Determine the (x, y) coordinate at the center of the cell enclosing the given text.  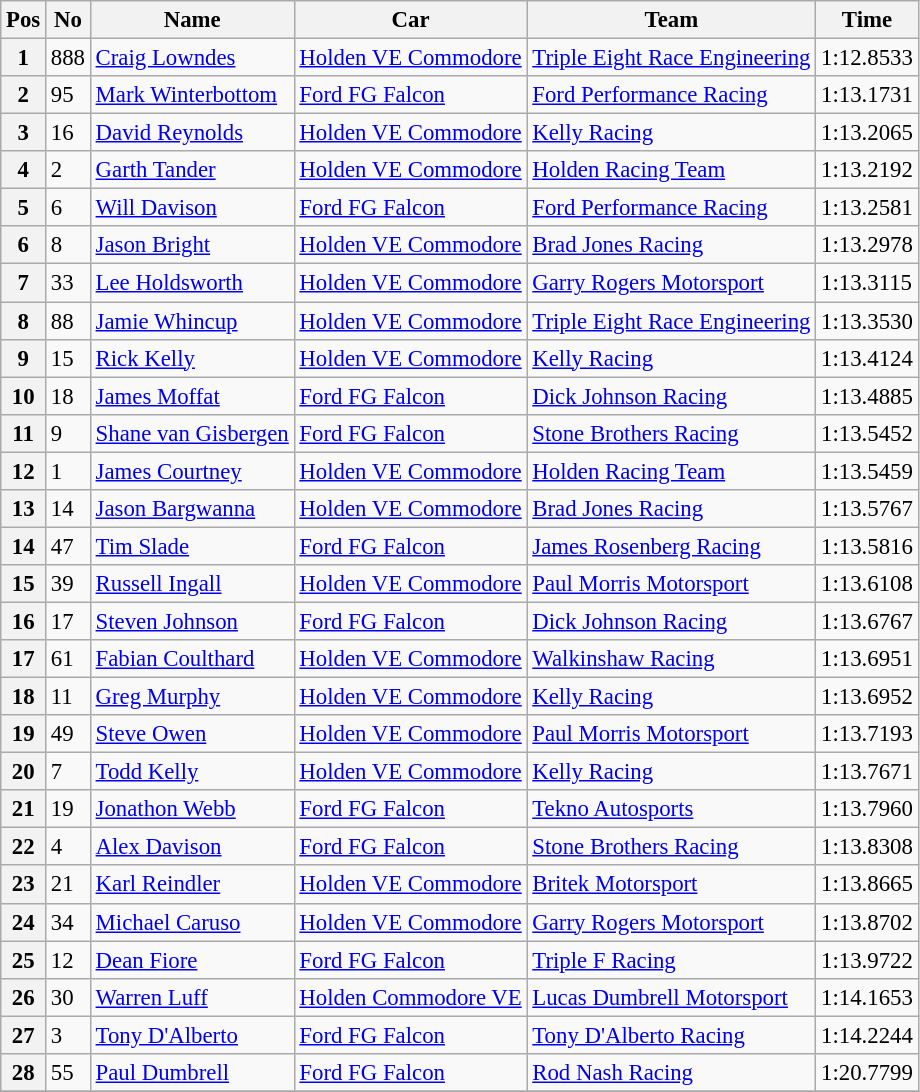
20 (24, 772)
James Rosenberg Racing (672, 546)
13 (24, 509)
Fabian Coulthard (192, 659)
Pos (24, 20)
Time (867, 20)
26 (24, 997)
Michael Caruso (192, 922)
1:13.9722 (867, 960)
Tony D'Alberto Racing (672, 1035)
Walkinshaw Racing (672, 659)
Dean Fiore (192, 960)
1:13.8308 (867, 847)
Jonathon Webb (192, 809)
55 (68, 1073)
1:13.2978 (867, 245)
25 (24, 960)
1:13.2581 (867, 208)
95 (68, 95)
Craig Lowndes (192, 58)
1:13.6952 (867, 697)
1:13.6951 (867, 659)
22 (24, 847)
Paul Dumbrell (192, 1073)
Jason Bright (192, 245)
James Courtney (192, 471)
No (68, 20)
Rick Kelly (192, 358)
Russell Ingall (192, 584)
1:13.4885 (867, 396)
1:13.6108 (867, 584)
Tim Slade (192, 546)
Will Davison (192, 208)
1:13.8665 (867, 885)
Tony D'Alberto (192, 1035)
Steve Owen (192, 734)
1:13.8702 (867, 922)
1:13.5452 (867, 433)
Holden Commodore VE (410, 997)
1:13.3115 (867, 283)
Jamie Whincup (192, 321)
1:13.7671 (867, 772)
Tekno Autosports (672, 809)
27 (24, 1035)
Name (192, 20)
Lee Holdsworth (192, 283)
10 (24, 396)
47 (68, 546)
1:13.5816 (867, 546)
1:14.1653 (867, 997)
23 (24, 885)
39 (68, 584)
James Moffat (192, 396)
5 (24, 208)
Steven Johnson (192, 621)
1:13.5767 (867, 509)
30 (68, 997)
Todd Kelly (192, 772)
1:13.5459 (867, 471)
1:13.4124 (867, 358)
David Reynolds (192, 133)
24 (24, 922)
Jason Bargwanna (192, 509)
Alex Davison (192, 847)
Rod Nash Racing (672, 1073)
Car (410, 20)
Warren Luff (192, 997)
61 (68, 659)
34 (68, 922)
Shane van Gisbergen (192, 433)
Greg Murphy (192, 697)
1:13.3530 (867, 321)
88 (68, 321)
888 (68, 58)
1:13.6767 (867, 621)
49 (68, 734)
1:13.2192 (867, 170)
33 (68, 283)
Lucas Dumbrell Motorsport (672, 997)
Team (672, 20)
1:12.8533 (867, 58)
1:13.7960 (867, 809)
Mark Winterbottom (192, 95)
Karl Reindler (192, 885)
1:14.2244 (867, 1035)
Triple F Racing (672, 960)
28 (24, 1073)
1:13.7193 (867, 734)
1:20.7799 (867, 1073)
1:13.2065 (867, 133)
Britek Motorsport (672, 885)
1:13.1731 (867, 95)
Garth Tander (192, 170)
